Output the (x, y) coordinate of the center of the cell containing the given text.  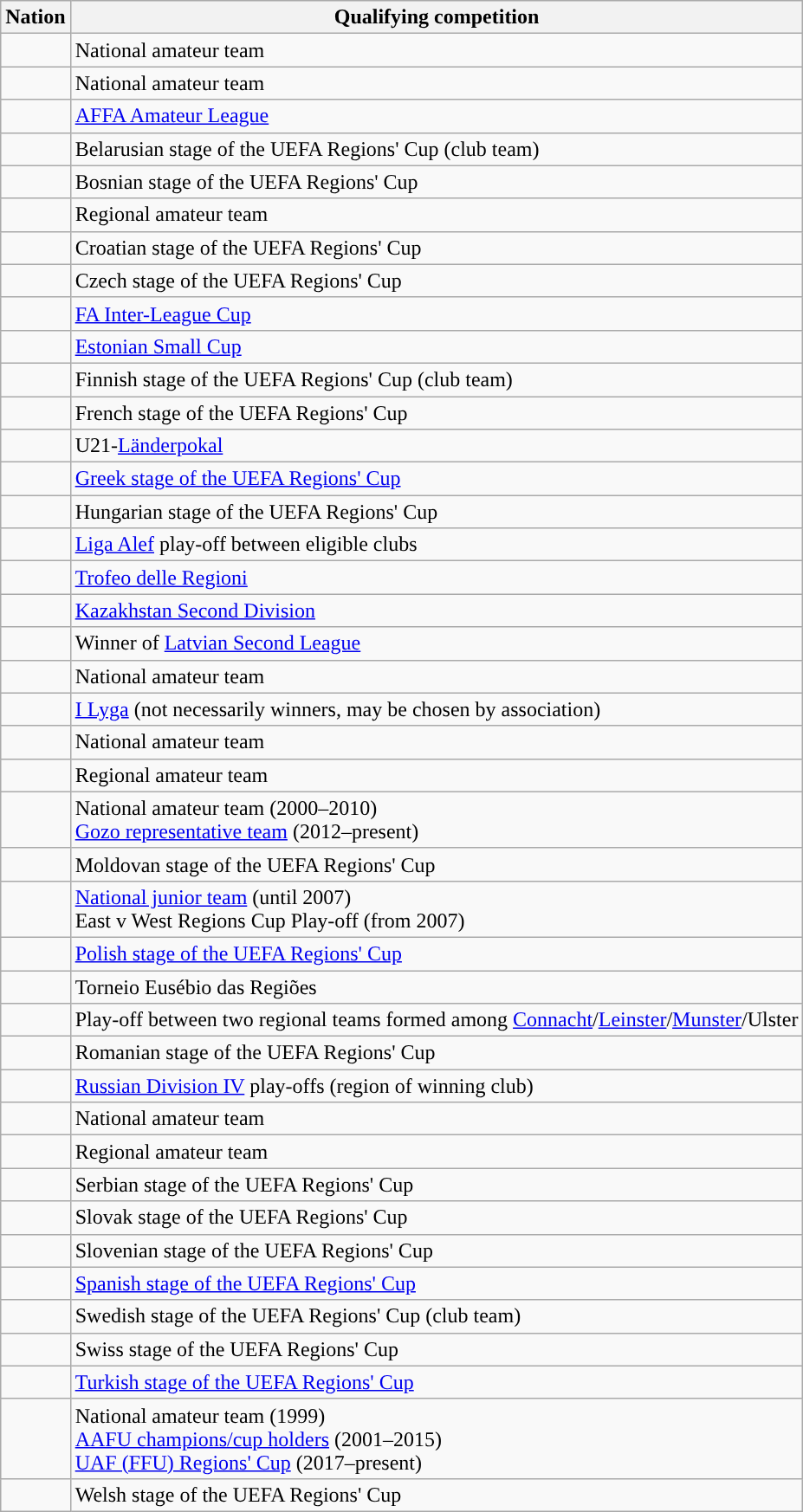
Serbian stage of the UEFA Regions' Cup (437, 1185)
Polish stage of the UEFA Regions' Cup (437, 953)
Slovak stage of the UEFA Regions' Cup (437, 1218)
Croatian stage of the UEFA Regions' Cup (437, 248)
Welsh stage of the UEFA Regions' Cup (437, 1495)
Torneio Eusébio das Regiões (437, 986)
Romanian stage of the UEFA Regions' Cup (437, 1053)
Czech stage of the UEFA Regions' Cup (437, 281)
I Lyga (not necessarily winners, may be chosen by association) (437, 709)
AFFA Amateur League (437, 116)
Spanish stage of the UEFA Regions' Cup (437, 1283)
Finnish stage of the UEFA Regions' Cup (club team) (437, 379)
Turkish stage of the UEFA Regions' Cup (437, 1382)
Swedish stage of the UEFA Regions' Cup (club team) (437, 1316)
Play-off between two regional teams formed among Connacht/Leinster/Munster/Ulster (437, 1020)
Hungarian stage of the UEFA Regions' Cup (437, 512)
French stage of the UEFA Regions' Cup (437, 413)
Winner of Latvian Second League (437, 643)
Liga Alef play-off between eligible clubs (437, 545)
Nation (36, 17)
Swiss stage of the UEFA Regions' Cup (437, 1349)
National junior team (until 2007)East v West Regions Cup Play-off (from 2007) (437, 909)
Russian Division IV play-offs (region of winning club) (437, 1086)
National amateur team (2000–2010)Gozo representative team (2012–present) (437, 819)
Trofeo delle Regioni (437, 578)
National amateur team (1999)AAFU champions/cup holders (2001–2015)UAF (FFU) Regions' Cup (2017–present) (437, 1438)
Slovenian stage of the UEFA Regions' Cup (437, 1250)
Qualifying competition (437, 17)
FA Inter-League Cup (437, 313)
Belarusian stage of the UEFA Regions' Cup (club team) (437, 149)
Greek stage of the UEFA Regions' Cup (437, 479)
U21-Länderpokal (437, 446)
Bosnian stage of the UEFA Regions' Cup (437, 182)
Moldovan stage of the UEFA Regions' Cup (437, 864)
Kazakhstan Second Division (437, 611)
Estonian Small Cup (437, 346)
